Provide the (x, y) coordinate of the cell's center where the given text is located.  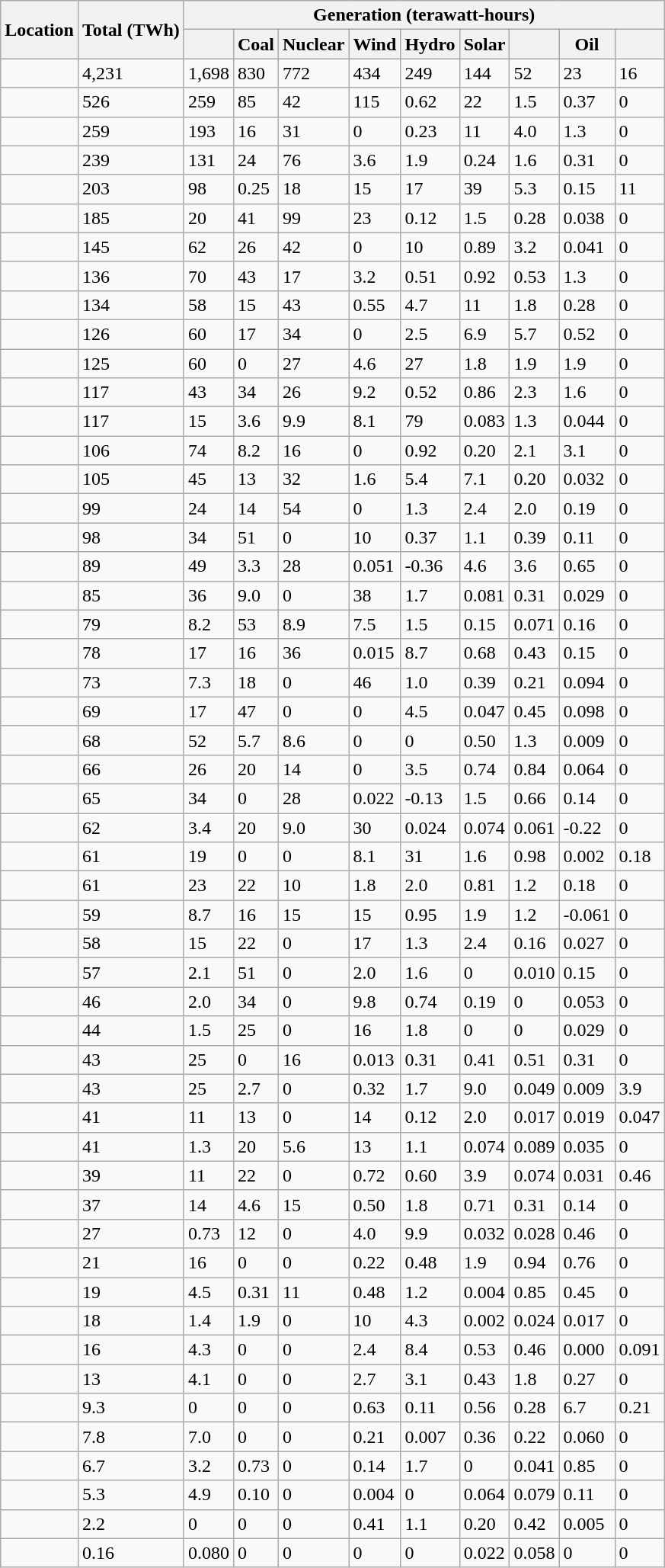
45 (209, 479)
434 (375, 73)
0.71 (484, 1204)
0.95 (430, 915)
2.2 (131, 1524)
69 (131, 711)
76 (313, 160)
8.9 (313, 624)
65 (131, 798)
4.9 (209, 1495)
0.65 (587, 566)
126 (131, 334)
4.1 (209, 1379)
Solar (484, 44)
106 (131, 451)
66 (131, 769)
0.23 (430, 131)
249 (430, 73)
Hydro (430, 44)
32 (313, 479)
0.32 (375, 1089)
Wind (375, 44)
68 (131, 740)
0.079 (535, 1495)
0.051 (375, 566)
144 (484, 73)
0.038 (587, 218)
89 (131, 566)
193 (209, 131)
526 (131, 102)
1.0 (430, 682)
0.89 (484, 247)
0.094 (587, 682)
2.5 (430, 334)
6.9 (484, 334)
125 (131, 364)
0.63 (375, 1408)
-0.22 (587, 827)
7.8 (131, 1437)
7.5 (375, 624)
70 (209, 276)
772 (313, 73)
134 (131, 305)
53 (256, 624)
0.081 (484, 595)
0.015 (375, 653)
115 (375, 102)
830 (256, 73)
73 (131, 682)
54 (313, 508)
0.36 (484, 1437)
9.2 (375, 393)
0.060 (587, 1437)
Coal (256, 44)
0.058 (535, 1553)
0.091 (640, 1350)
Total (TWh) (131, 30)
-0.13 (430, 798)
78 (131, 653)
47 (256, 711)
0.72 (375, 1175)
0.94 (535, 1262)
0.62 (430, 102)
44 (131, 1031)
9.8 (375, 1002)
0.55 (375, 305)
0.98 (535, 857)
37 (131, 1204)
Generation (terawatt-hours) (424, 15)
0.049 (535, 1089)
30 (375, 827)
0.76 (587, 1262)
74 (209, 451)
0.053 (587, 1002)
0.86 (484, 393)
8.4 (430, 1350)
0.013 (375, 1060)
57 (131, 973)
0.028 (535, 1233)
7.0 (209, 1437)
203 (131, 189)
0.42 (535, 1524)
0.035 (587, 1146)
4,231 (131, 73)
136 (131, 276)
185 (131, 218)
5.6 (313, 1146)
0.27 (587, 1379)
12 (256, 1233)
239 (131, 160)
0.010 (535, 973)
49 (209, 566)
0.56 (484, 1408)
0.10 (256, 1495)
0.027 (587, 944)
1.4 (209, 1321)
0.84 (535, 769)
0.25 (256, 189)
8.6 (313, 740)
Nuclear (313, 44)
-0.36 (430, 566)
0.089 (535, 1146)
21 (131, 1262)
0.81 (484, 886)
3.3 (256, 566)
7.3 (209, 682)
3.5 (430, 769)
0.080 (209, 1553)
4.7 (430, 305)
0.019 (587, 1117)
0.005 (587, 1524)
131 (209, 160)
1,698 (209, 73)
Oil (587, 44)
0.60 (430, 1175)
38 (375, 595)
Location (40, 30)
145 (131, 247)
0.68 (484, 653)
-0.061 (587, 915)
0.031 (587, 1175)
0.044 (587, 422)
0.24 (484, 160)
0.071 (535, 624)
105 (131, 479)
0.098 (587, 711)
3.4 (209, 827)
9.3 (131, 1408)
0.007 (430, 1437)
5.4 (430, 479)
0.000 (587, 1350)
0.061 (535, 827)
59 (131, 915)
7.1 (484, 479)
2.3 (535, 393)
0.66 (535, 798)
0.083 (484, 422)
